From the cell containing the given text, extract its center point as [x, y] coordinate. 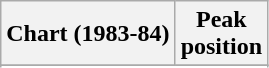
Peakposition [221, 34]
Chart (1983-84) [88, 34]
